Determine the [X, Y] coordinate at the center of the cell enclosing the given text.  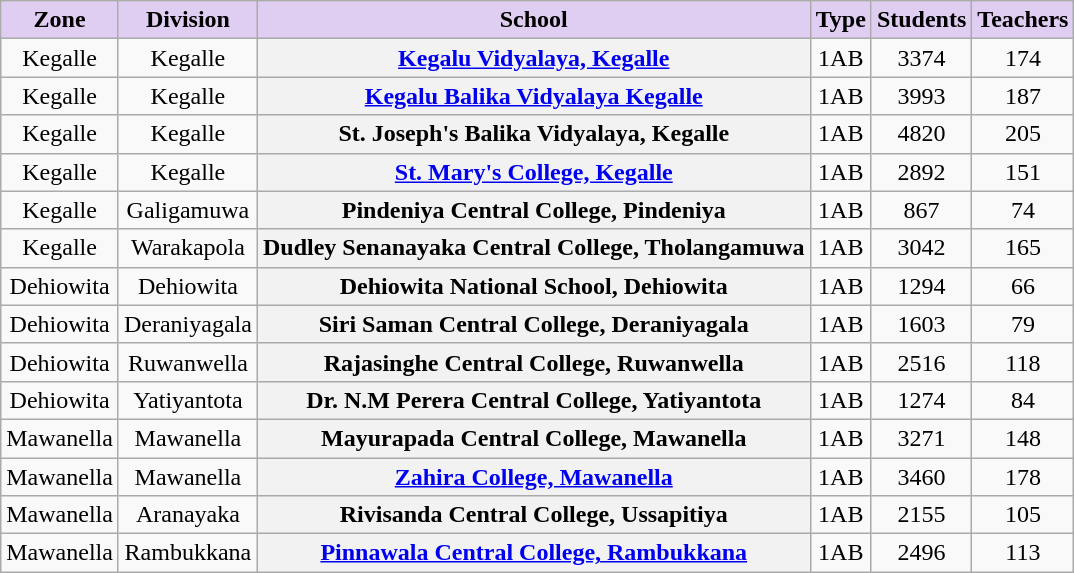
Pindeniya Central College, Pindeniya [534, 210]
74 [1023, 210]
Aranayaka [188, 515]
Siri Saman Central College, Deraniyagala [534, 324]
Dehiowita National School, Dehiowita [534, 286]
Deraniyagala [188, 324]
3042 [921, 248]
174 [1023, 58]
Teachers [1023, 20]
2516 [921, 362]
Rivisanda Central College, Ussapitiya [534, 515]
Students [921, 20]
Dr. N.M Perera Central College, Yatiyantota [534, 400]
165 [1023, 248]
2155 [921, 515]
Mayurapada Central College, Mawanella [534, 438]
Zahira College, Mawanella [534, 477]
St. Mary's College, Kegalle [534, 172]
Rajasinghe Central College, Ruwanwella [534, 362]
79 [1023, 324]
Yatiyantota [188, 400]
Ruwanwella [188, 362]
Warakapola [188, 248]
118 [1023, 362]
Pinnawala Central College, Rambukkana [534, 553]
2892 [921, 172]
148 [1023, 438]
66 [1023, 286]
Type [840, 20]
St. Joseph's Balika Vidyalaya, Kegalle [534, 134]
3374 [921, 58]
84 [1023, 400]
151 [1023, 172]
Dudley Senanayaka Central College, Tholangamuwa [534, 248]
205 [1023, 134]
Division [188, 20]
867 [921, 210]
School [534, 20]
1603 [921, 324]
3271 [921, 438]
178 [1023, 477]
187 [1023, 96]
Zone [60, 20]
105 [1023, 515]
Kegalu Vidyalaya, Kegalle [534, 58]
Rambukkana [188, 553]
Kegalu Balika Vidyalaya Kegalle [534, 96]
4820 [921, 134]
3460 [921, 477]
1294 [921, 286]
2496 [921, 553]
1274 [921, 400]
113 [1023, 553]
3993 [921, 96]
Galigamuwa [188, 210]
